Capture the cell that displays the provided text and extract its [X, Y] central coordinate. 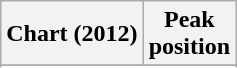
Peakposition [189, 34]
Chart (2012) [72, 34]
